Pinpoint the cell where the given text exists, returning its [x, y] midpoint coordinate. 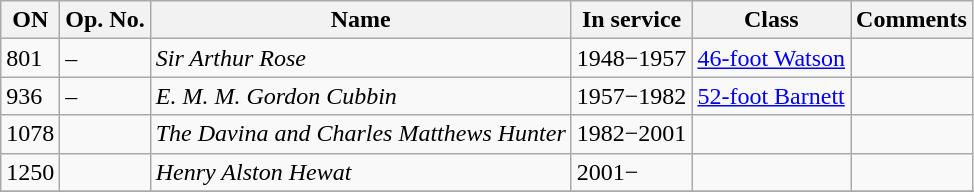
The Davina and Charles Matthews Hunter [360, 134]
801 [30, 58]
E. M. M. Gordon Cubbin [360, 96]
46-foot Watson [772, 58]
1078 [30, 134]
1250 [30, 172]
Class [772, 20]
Sir Arthur Rose [360, 58]
1948−1957 [632, 58]
1982−2001 [632, 134]
Henry Alston Hewat [360, 172]
Name [360, 20]
1957−1982 [632, 96]
Comments [912, 20]
936 [30, 96]
52-foot Barnett [772, 96]
2001− [632, 172]
ON [30, 20]
In service [632, 20]
Op. No. [105, 20]
